Identify which cell holds the provided text, then report its [X, Y] central coordinate. 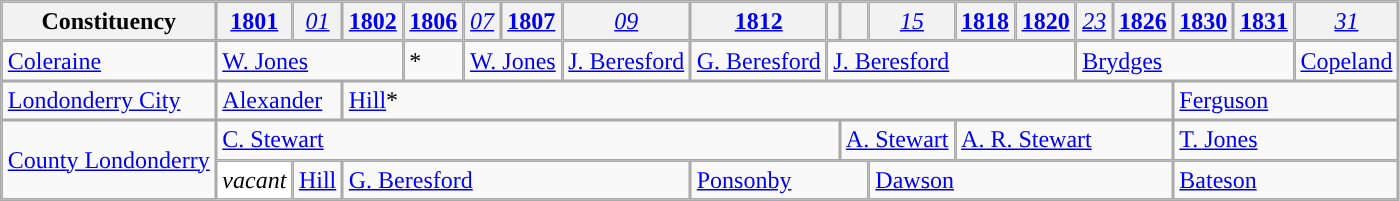
A. Stewart [898, 140]
C. Stewart [528, 140]
1831 [1264, 22]
T. Jones [1286, 140]
Coleraine [110, 61]
Ferguson [1286, 101]
1812 [758, 22]
09 [626, 22]
Alexander [279, 101]
Copeland [1346, 61]
County Londonderry [110, 160]
Constituency [110, 22]
Dawson [1021, 180]
Londonderry City [110, 101]
* [434, 61]
31 [1346, 22]
Hill* [758, 101]
1801 [254, 22]
Ponsonby [780, 180]
1820 [1046, 22]
Brydges [1185, 61]
07 [482, 22]
A. R. Stewart [1064, 140]
vacant [254, 180]
1818 [986, 22]
15 [912, 22]
Bateson [1286, 180]
01 [318, 22]
1806 [434, 22]
1807 [532, 22]
1826 [1142, 22]
Hill [318, 180]
23 [1094, 22]
1830 [1204, 22]
1802 [372, 22]
